Capture the cell that displays the provided text and extract its [X, Y] central coordinate. 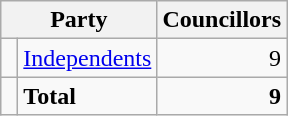
Total [88, 96]
Party [79, 20]
Councillors [222, 20]
Independents [88, 58]
